Return the [x, y] coordinate for the center point of the cell that contains the specified text.  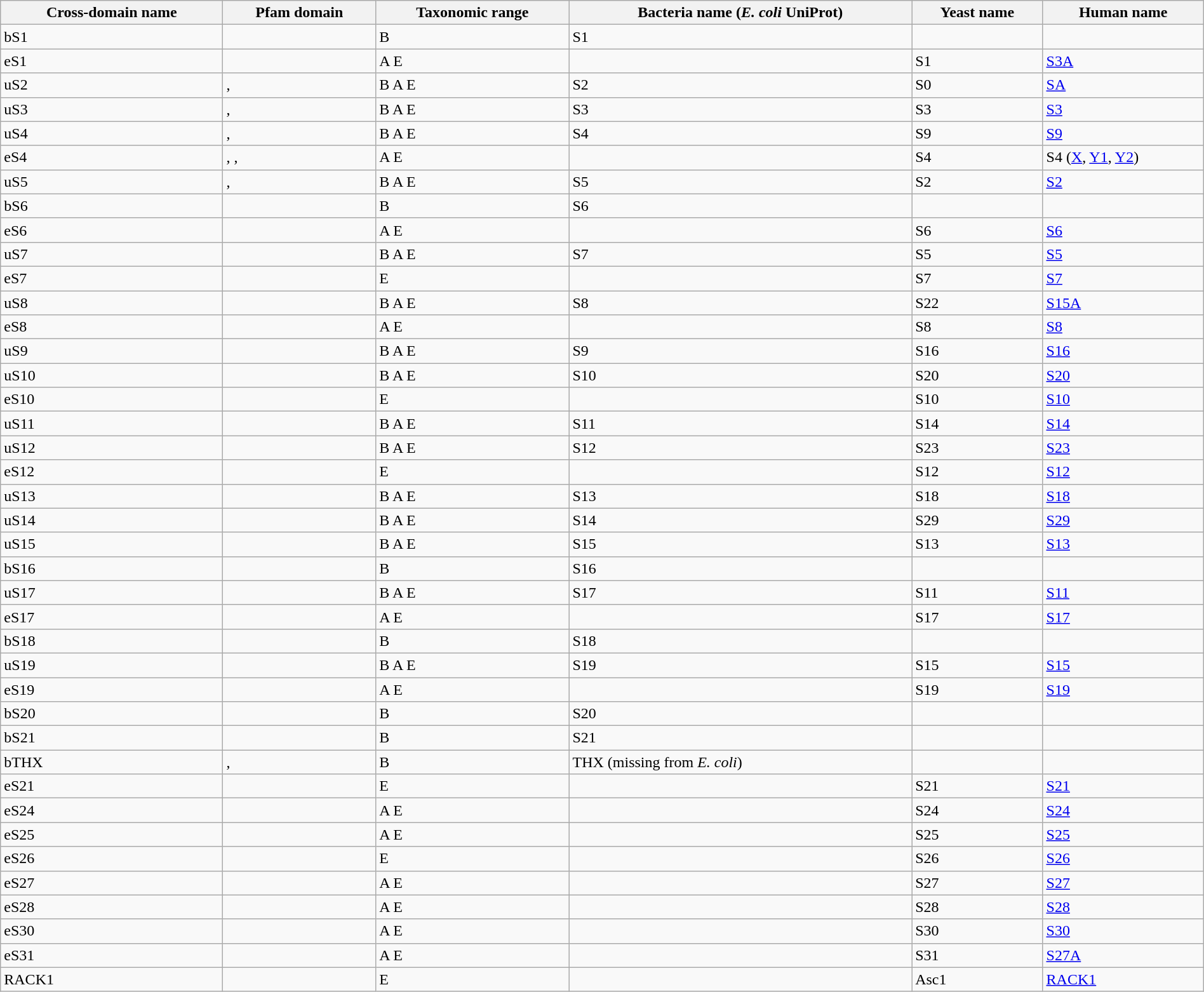
eS25 [112, 834]
eS30 [112, 931]
eS1 [112, 61]
eS26 [112, 859]
bS16 [112, 568]
uS2 [112, 85]
eS28 [112, 907]
S27A [1123, 955]
bS20 [112, 714]
Asc1 [977, 979]
uS15 [112, 544]
Human name [1123, 13]
uS7 [112, 254]
eS7 [112, 278]
eS24 [112, 810]
S15A [1123, 303]
Yeast name [977, 13]
SA [1123, 85]
uS5 [112, 182]
eS21 [112, 786]
uS10 [112, 375]
eS4 [112, 158]
eS17 [112, 617]
Taxonomic range [472, 13]
uS17 [112, 593]
eS12 [112, 472]
THX (missing from E. coli) [740, 762]
Cross-domain name [112, 13]
uS4 [112, 133]
, , [300, 158]
S4 (X, Y1, Y2) [1123, 158]
S3A [1123, 61]
S22 [977, 303]
eS19 [112, 689]
S0 [977, 85]
uS3 [112, 109]
bS18 [112, 641]
S31 [977, 955]
uS14 [112, 520]
eS27 [112, 883]
uS13 [112, 496]
eS6 [112, 230]
eS8 [112, 327]
bS1 [112, 37]
eS10 [112, 399]
Pfam domain [300, 13]
bS6 [112, 206]
uS12 [112, 448]
bS21 [112, 738]
uS11 [112, 424]
uS19 [112, 665]
bTHX [112, 762]
eS31 [112, 955]
uS9 [112, 351]
Bacteria name (E. coli UniProt) [740, 13]
uS8 [112, 303]
